Extract the (x, y) coordinate from the center of the cell holding the provided text.  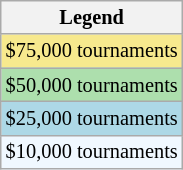
$10,000 tournaments (92, 152)
Legend (92, 17)
$75,000 tournaments (92, 51)
$25,000 tournaments (92, 118)
$50,000 tournaments (92, 85)
